Return [x, y] of the center of cell containing provided text 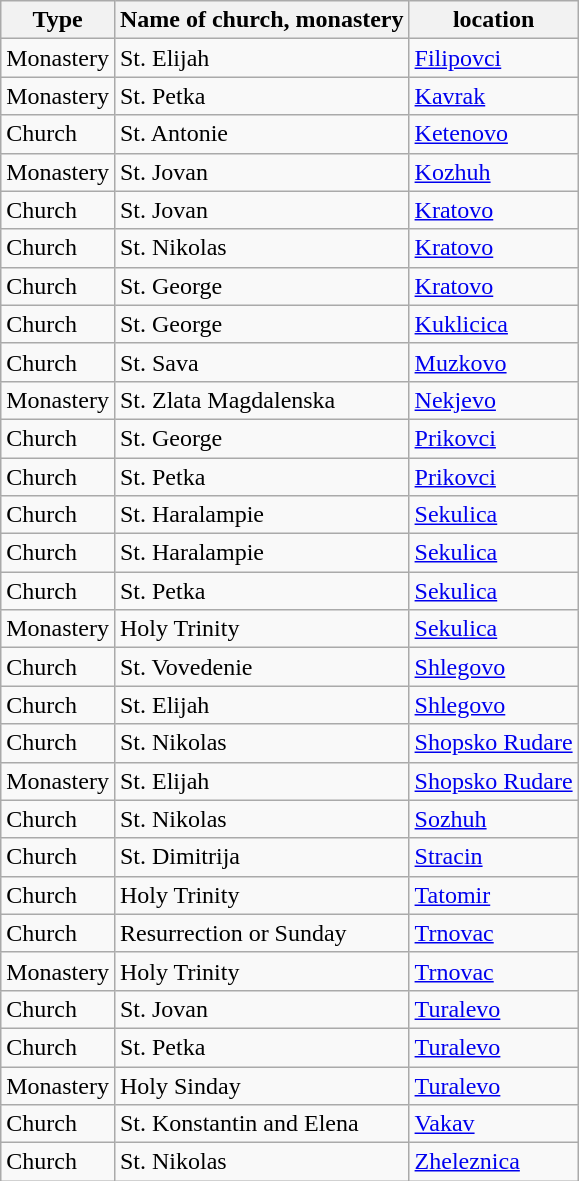
location [494, 20]
Tatomir [494, 895]
Kavrak [494, 96]
Type [58, 20]
Ketenovo [494, 134]
Filipovci [494, 58]
St. Zlata Magdalenska [262, 400]
Kozhuh [494, 172]
Stracin [494, 857]
Kuklicica [494, 324]
Resurrection or Sunday [262, 933]
Nekjevo [494, 400]
St. Antonie [262, 134]
Muzkovo [494, 362]
Sozhuh [494, 819]
Name of church, monastery [262, 20]
Zheleznica [494, 1162]
St. Konstantin and Elena [262, 1124]
Vakav [494, 1124]
St. Dimitrija [262, 857]
Holy Sinday [262, 1085]
St. Sava [262, 362]
St. Vovedenie [262, 667]
